Extract the (X, Y) coordinate from the center of the cell holding the provided text.  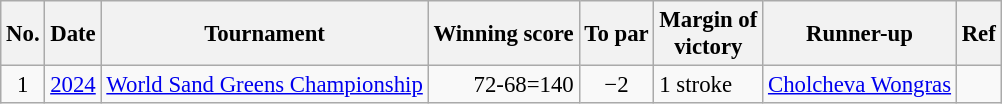
Cholcheva Wongras (860, 85)
2024 (73, 85)
Margin ofvictory (708, 34)
Winning score (504, 34)
Date (73, 34)
Runner-up (860, 34)
1 stroke (708, 85)
Tournament (264, 34)
−2 (616, 85)
1 (23, 85)
World Sand Greens Championship (264, 85)
Ref (978, 34)
72-68=140 (504, 85)
To par (616, 34)
No. (23, 34)
